Output the [x, y] coordinate of the center of the cell containing the given text.  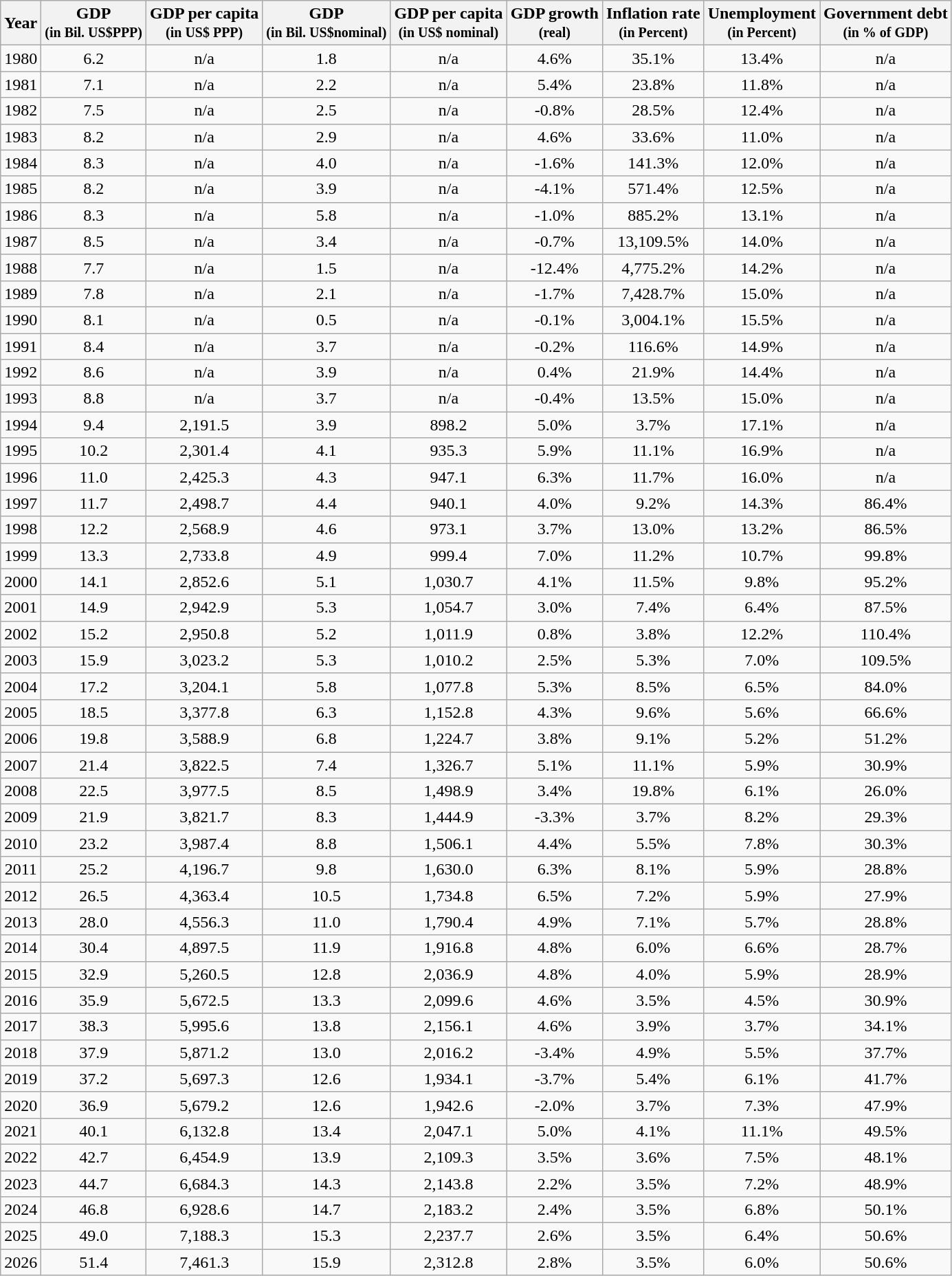
Unemployment(in Percent) [762, 23]
6.8% [762, 1210]
8.4 [93, 346]
9.1% [653, 738]
6.3 [326, 712]
11.0% [762, 137]
28.0 [93, 922]
7,461.3 [205, 1262]
10.2 [93, 451]
2,852.6 [205, 582]
2021 [21, 1131]
0.8% [554, 634]
14.3% [762, 503]
GDP(in Bil. US$nominal) [326, 23]
87.5% [886, 608]
14.2% [762, 267]
2019 [21, 1079]
1.8 [326, 58]
1995 [21, 451]
-3.4% [554, 1053]
2003 [21, 660]
12.4% [762, 111]
1997 [21, 503]
25.2 [93, 870]
4,196.7 [205, 870]
2.9 [326, 137]
1999 [21, 555]
27.9% [886, 896]
13,109.5% [653, 241]
2,143.8 [448, 1183]
51.4 [93, 1262]
86.5% [886, 529]
571.4% [653, 189]
2022 [21, 1157]
4.3% [554, 712]
1998 [21, 529]
-12.4% [554, 267]
2026 [21, 1262]
8.1 [93, 320]
1984 [21, 163]
86.4% [886, 503]
51.2% [886, 738]
4,897.5 [205, 948]
-2.0% [554, 1105]
3.4 [326, 241]
19.8 [93, 738]
1,152.8 [448, 712]
2013 [21, 922]
4,556.3 [205, 922]
116.6% [653, 346]
8.1% [653, 870]
3.9% [653, 1026]
11.7 [93, 503]
2018 [21, 1053]
7,188.3 [205, 1236]
1,011.9 [448, 634]
3,004.1% [653, 320]
21.9 [93, 817]
-1.7% [554, 294]
4,363.4 [205, 896]
3,023.2 [205, 660]
33.6% [653, 137]
7.7 [93, 267]
1,010.2 [448, 660]
1994 [21, 425]
2.1 [326, 294]
5.1 [326, 582]
3.0% [554, 608]
2025 [21, 1236]
4.9 [326, 555]
2014 [21, 948]
15.2 [93, 634]
7.3% [762, 1105]
4.5% [762, 1000]
14.4% [762, 373]
2,109.3 [448, 1157]
0.4% [554, 373]
6.8 [326, 738]
1,506.1 [448, 844]
2023 [21, 1183]
13.9 [326, 1157]
1.5 [326, 267]
2,950.8 [205, 634]
2,036.9 [448, 974]
GDP(in Bil. US$PPP) [93, 23]
1990 [21, 320]
Year [21, 23]
23.2 [93, 844]
42.7 [93, 1157]
1,077.8 [448, 686]
1982 [21, 111]
38.3 [93, 1026]
14.1 [93, 582]
-0.8% [554, 111]
7.8 [93, 294]
2006 [21, 738]
84.0% [886, 686]
-0.2% [554, 346]
8.6 [93, 373]
29.3% [886, 817]
1989 [21, 294]
44.7 [93, 1183]
11.9 [326, 948]
13.4 [326, 1131]
2004 [21, 686]
2024 [21, 1210]
4,775.2% [653, 267]
4.0 [326, 163]
10.5 [326, 896]
23.8% [653, 85]
28.5% [653, 111]
2010 [21, 844]
21.4 [93, 765]
47.9% [886, 1105]
1,054.7 [448, 608]
3.6% [653, 1157]
2,237.7 [448, 1236]
885.2% [653, 215]
11.5% [653, 582]
35.1% [653, 58]
3,204.1 [205, 686]
9.6% [653, 712]
8.5% [653, 686]
-0.4% [554, 399]
-3.7% [554, 1079]
1,030.7 [448, 582]
95.2% [886, 582]
1,224.7 [448, 738]
2008 [21, 791]
2,568.9 [205, 529]
GDP per capita(in US$ nominal) [448, 23]
35.9 [93, 1000]
2,733.8 [205, 555]
GDP per capita(in US$ PPP) [205, 23]
2.4% [554, 1210]
14.0% [762, 241]
6.6% [762, 948]
7.1% [653, 922]
99.8% [886, 555]
13.0 [326, 1053]
2,183.2 [448, 1210]
15.3 [326, 1236]
1992 [21, 373]
3,822.5 [205, 765]
1,444.9 [448, 817]
21.9% [653, 373]
19.8% [653, 791]
34.1% [886, 1026]
1,942.6 [448, 1105]
14.9 [93, 608]
2,301.4 [205, 451]
2,425.3 [205, 477]
2007 [21, 765]
5,679.2 [205, 1105]
50.1% [886, 1210]
13.8 [326, 1026]
3,821.7 [205, 817]
2,099.6 [448, 1000]
2005 [21, 712]
5.1% [554, 765]
5,871.2 [205, 1053]
2016 [21, 1000]
8.2% [762, 817]
2.2 [326, 85]
3.4% [554, 791]
GDP growth(real) [554, 23]
37.2 [93, 1079]
48.1% [886, 1157]
5.6% [762, 712]
-4.1% [554, 189]
4.4 [326, 503]
1,790.4 [448, 922]
2015 [21, 974]
7.1 [93, 85]
2000 [21, 582]
14.7 [326, 1210]
1983 [21, 137]
30.4 [93, 948]
36.9 [93, 1105]
14.9% [762, 346]
5,260.5 [205, 974]
1981 [21, 85]
5,995.6 [205, 1026]
16.9% [762, 451]
11.2% [653, 555]
4.1 [326, 451]
2001 [21, 608]
9.8% [762, 582]
947.1 [448, 477]
7.4% [653, 608]
32.9 [93, 974]
2011 [21, 870]
2,047.1 [448, 1131]
12.8 [326, 974]
1,734.8 [448, 896]
1,326.7 [448, 765]
2,156.1 [448, 1026]
17.1% [762, 425]
28.9% [886, 974]
Inflation rate(in Percent) [653, 23]
2,191.5 [205, 425]
9.8 [326, 870]
-3.3% [554, 817]
1996 [21, 477]
12.0% [762, 163]
5.7% [762, 922]
66.6% [886, 712]
13.1% [762, 215]
2.6% [554, 1236]
28.7% [886, 948]
2,498.7 [205, 503]
3,588.9 [205, 738]
5,672.5 [205, 1000]
141.3% [653, 163]
1,630.0 [448, 870]
-1.0% [554, 215]
2.2% [554, 1183]
5.2% [762, 738]
1993 [21, 399]
30.3% [886, 844]
7,428.7% [653, 294]
18.5 [93, 712]
973.1 [448, 529]
Government debt(in % of GDP) [886, 23]
13.0% [653, 529]
2,942.9 [205, 608]
110.4% [886, 634]
999.4 [448, 555]
2.5% [554, 660]
109.5% [886, 660]
5.2 [326, 634]
6.2 [93, 58]
12.2% [762, 634]
37.9 [93, 1053]
11.7% [653, 477]
2002 [21, 634]
-1.6% [554, 163]
6,454.9 [205, 1157]
49.0 [93, 1236]
9.2% [653, 503]
15.5% [762, 320]
41.7% [886, 1079]
46.8 [93, 1210]
16.0% [762, 477]
2.5 [326, 111]
6,684.3 [205, 1183]
37.7% [886, 1053]
12.2 [93, 529]
1986 [21, 215]
7.8% [762, 844]
11.8% [762, 85]
935.3 [448, 451]
1,934.1 [448, 1079]
3,377.8 [205, 712]
2020 [21, 1105]
940.1 [448, 503]
0.5 [326, 320]
13.4% [762, 58]
2017 [21, 1026]
2,312.8 [448, 1262]
1991 [21, 346]
2,016.2 [448, 1053]
48.9% [886, 1183]
26.5 [93, 896]
3,977.5 [205, 791]
10.7% [762, 555]
40.1 [93, 1131]
-0.7% [554, 241]
13.2% [762, 529]
4.6 [326, 529]
1985 [21, 189]
9.4 [93, 425]
3,987.4 [205, 844]
5,697.3 [205, 1079]
2009 [21, 817]
1988 [21, 267]
7.5% [762, 1157]
6,132.8 [205, 1131]
4.4% [554, 844]
1,498.9 [448, 791]
17.2 [93, 686]
1,916.8 [448, 948]
-0.1% [554, 320]
49.5% [886, 1131]
6,928.6 [205, 1210]
1987 [21, 241]
1980 [21, 58]
22.5 [93, 791]
26.0% [886, 791]
898.2 [448, 425]
12.5% [762, 189]
14.3 [326, 1183]
4.3 [326, 477]
7.5 [93, 111]
13.5% [653, 399]
2.8% [554, 1262]
2012 [21, 896]
7.4 [326, 765]
